For the text-containing cell, return its midpoint in (x, y) coordinate format. 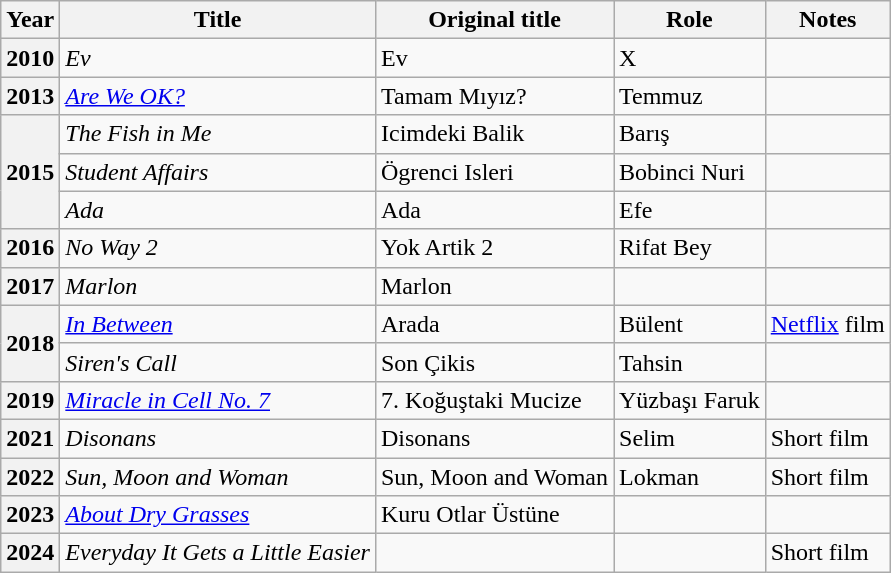
Tamam Mıyız? (494, 96)
X (690, 58)
Everyday It Gets a Little Easier (218, 553)
Arada (494, 324)
Yüzbaşı Faruk (690, 400)
Siren's Call (218, 362)
Selim (690, 438)
Title (218, 20)
2019 (30, 400)
2018 (30, 343)
Efe (690, 210)
Temmuz (690, 96)
Bobinci Nuri (690, 172)
Kuru Otlar Üstüne (494, 515)
Rifat Bey (690, 248)
7. Koğuştaki Mucize (494, 400)
In Between (218, 324)
Notes (828, 20)
2021 (30, 438)
2023 (30, 515)
Netflix film (828, 324)
Ögrenci Isleri (494, 172)
Student Affairs (218, 172)
2016 (30, 248)
2010 (30, 58)
Miracle in Cell No. 7 (218, 400)
Role (690, 20)
2022 (30, 477)
Lokman (690, 477)
About Dry Grasses (218, 515)
Bülent (690, 324)
2015 (30, 172)
No Way 2 (218, 248)
Yok Artik 2 (494, 248)
The Fish in Me (218, 134)
Icimdeki Balik (494, 134)
2024 (30, 553)
2013 (30, 96)
Year (30, 20)
Tahsin (690, 362)
Original title (494, 20)
Barış (690, 134)
2017 (30, 286)
Are We OK? (218, 96)
Son Çikis (494, 362)
